Determine the [X, Y] coordinate at the center of the cell enclosing the given text.  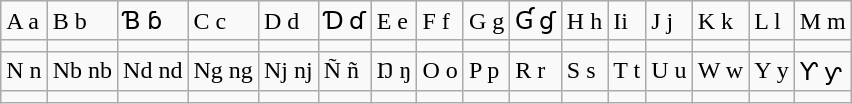
Ng ng [223, 71]
Ƴ ƴ [822, 71]
C c [223, 21]
H h [584, 21]
Nd nd [153, 71]
Ɗ ɗ [344, 21]
P p [486, 71]
Y y [772, 71]
L l [772, 21]
W w [720, 71]
Ñ ñ [344, 71]
D d [288, 21]
R r [536, 71]
Ŋ ŋ [394, 71]
S s [584, 71]
B b [82, 21]
A a [24, 21]
U u [669, 71]
J j [669, 21]
G g [486, 21]
K k [720, 21]
N n [24, 71]
F f [440, 21]
Nj nj [288, 71]
T t [627, 71]
Nb nb [82, 71]
E e [394, 21]
M m [822, 21]
Ii [627, 21]
O o [440, 71]
Ɓ ɓ [153, 21]
Ɠ ɠ [536, 21]
